Extract the [X, Y] coordinate from the center of the cell holding the provided text.  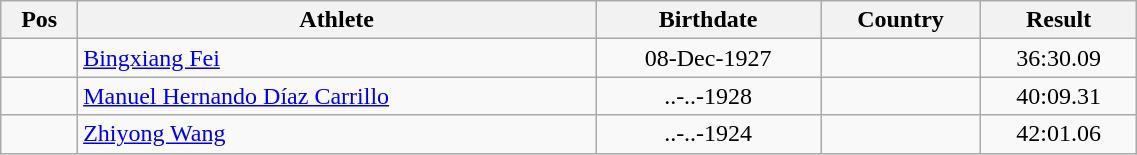
Zhiyong Wang [337, 134]
Bingxiang Fei [337, 58]
Birthdate [708, 20]
Country [901, 20]
..-..-1924 [708, 134]
08-Dec-1927 [708, 58]
..-..-1928 [708, 96]
40:09.31 [1058, 96]
Pos [40, 20]
Manuel Hernando Díaz Carrillo [337, 96]
Athlete [337, 20]
42:01.06 [1058, 134]
Result [1058, 20]
36:30.09 [1058, 58]
